Provide the [X, Y] coordinate of the cell's center where the given text is located.  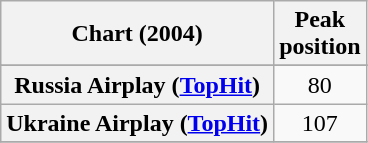
80 [320, 85]
Ukraine Airplay (TopHit) [138, 123]
Peakposition [320, 34]
Russia Airplay (TopHit) [138, 85]
107 [320, 123]
Chart (2004) [138, 34]
